Scan for the cell matching the given text and deliver its (x, y) coordinate at center. 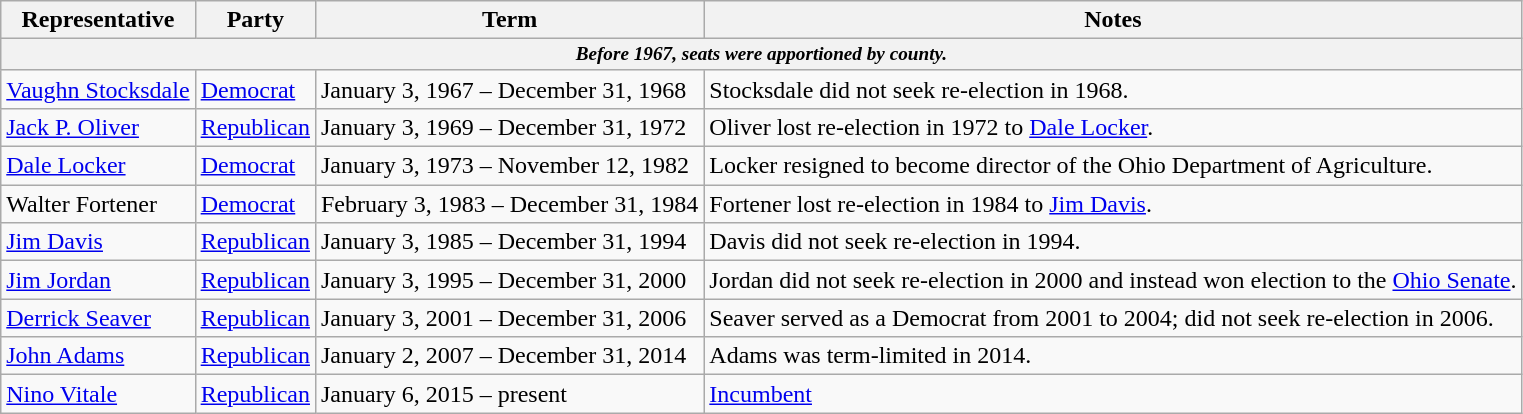
January 3, 2001 – December 31, 2006 (509, 318)
Jim Davis (98, 242)
Jack P. Oliver (98, 128)
Nino Vitale (98, 394)
Vaughn Stocksdale (98, 89)
Oliver lost re-election in 1972 to Dale Locker. (1113, 128)
Before 1967, seats were apportioned by county. (762, 55)
Representative (98, 20)
Seaver served as a Democrat from 2001 to 2004; did not seek re-election in 2006. (1113, 318)
January 3, 1967 – December 31, 1968 (509, 89)
February 3, 1983 – December 31, 1984 (509, 204)
January 3, 1995 – December 31, 2000 (509, 280)
January 6, 2015 – present (509, 394)
Incumbent (1113, 394)
January 3, 1985 – December 31, 1994 (509, 242)
Term (509, 20)
Jim Jordan (98, 280)
January 3, 1969 – December 31, 1972 (509, 128)
Notes (1113, 20)
Adams was term-limited in 2014. (1113, 356)
Stocksdale did not seek re-election in 1968. (1113, 89)
January 3, 1973 – November 12, 1982 (509, 166)
John Adams (98, 356)
Derrick Seaver (98, 318)
Party (255, 20)
January 2, 2007 – December 31, 2014 (509, 356)
Jordan did not seek re-election in 2000 and instead won election to the Ohio Senate. (1113, 280)
Fortener lost re-election in 1984 to Jim Davis. (1113, 204)
Locker resigned to become director of the Ohio Department of Agriculture. (1113, 166)
Davis did not seek re-election in 1994. (1113, 242)
Walter Fortener (98, 204)
Dale Locker (98, 166)
